Provide the (x, y) coordinate of the cell's center where the given text is located.  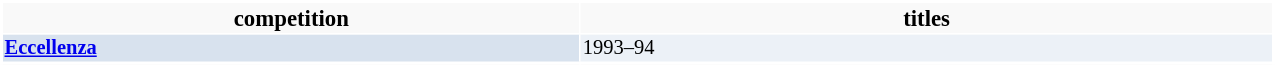
competition (292, 18)
titles (926, 18)
Eccellenza (292, 48)
1993–94 (926, 48)
